Return [x, y] of the center of cell containing provided text 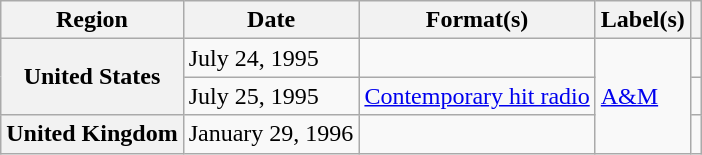
Contemporary hit radio [477, 96]
July 25, 1995 [271, 96]
Date [271, 20]
United Kingdom [92, 134]
January 29, 1996 [271, 134]
A&M [642, 96]
Label(s) [642, 20]
Region [92, 20]
July 24, 1995 [271, 58]
Format(s) [477, 20]
United States [92, 77]
